Find where the given text appears and provide that cell's center as [X, Y] coordinate. 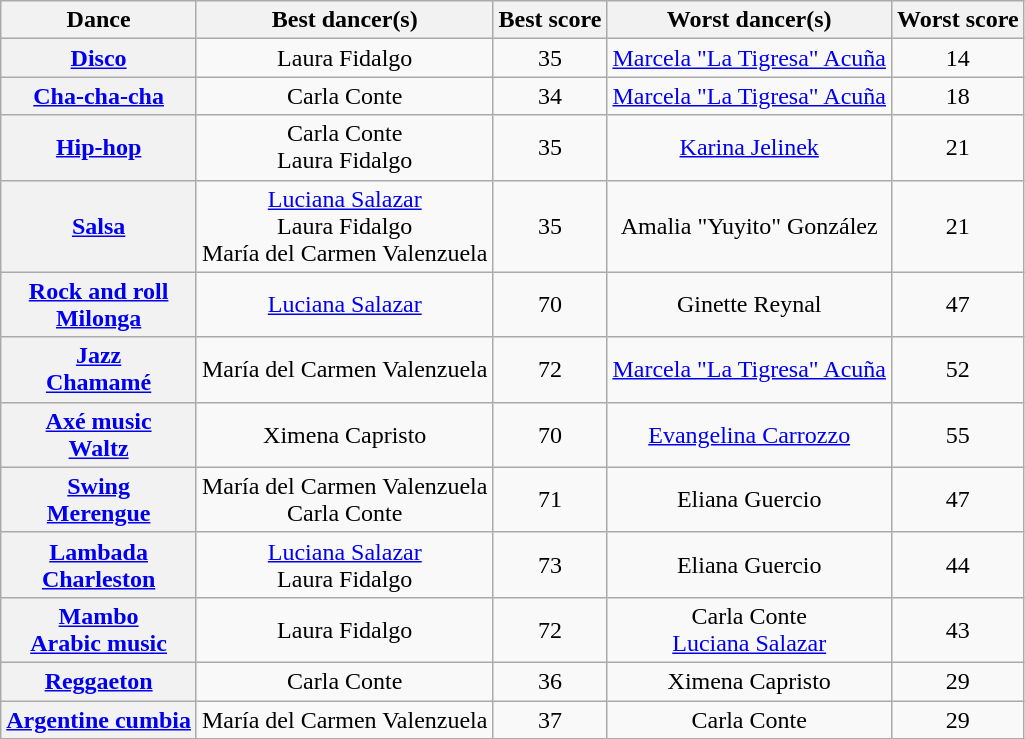
52 [958, 370]
MamboArabic music [99, 630]
Dance [99, 20]
Carla ConteLaura Fidalgo [344, 148]
Karina Jelinek [750, 148]
Amalia "Yuyito" González [750, 226]
Worst score [958, 20]
Axé musicWaltz [99, 434]
Disco [99, 58]
Luciana Salazar [344, 304]
18 [958, 96]
Carla ConteLuciana Salazar [750, 630]
Worst dancer(s) [750, 20]
Evangelina Carrozzo [750, 434]
34 [550, 96]
JazzChamamé [99, 370]
Best score [550, 20]
Reggaeton [99, 681]
55 [958, 434]
Salsa [99, 226]
71 [550, 500]
73 [550, 564]
Best dancer(s) [344, 20]
Luciana SalazarLaura Fidalgo [344, 564]
LambadaCharleston [99, 564]
14 [958, 58]
Luciana SalazarLaura FidalgoMaría del Carmen Valenzuela [344, 226]
36 [550, 681]
Argentine cumbia [99, 719]
Cha-cha-cha [99, 96]
44 [958, 564]
Hip-hop [99, 148]
Ginette Reynal [750, 304]
37 [550, 719]
43 [958, 630]
SwingMerengue [99, 500]
Rock and rollMilonga [99, 304]
María del Carmen ValenzuelaCarla Conte [344, 500]
